Provide the (X, Y) coordinate of the cell's center where the given text is located.  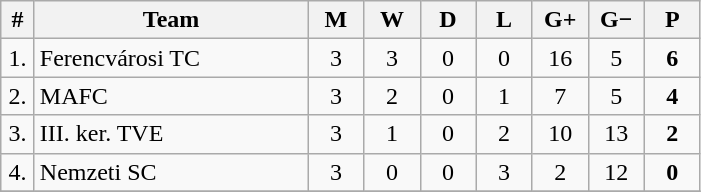
L (504, 20)
P (672, 20)
1. (18, 58)
Team (171, 20)
W (392, 20)
4. (18, 172)
MAFC (171, 96)
7 (560, 96)
G+ (560, 20)
3. (18, 134)
16 (560, 58)
2. (18, 96)
4 (672, 96)
10 (560, 134)
6 (672, 58)
Ferencvárosi TC (171, 58)
Nemzeti SC (171, 172)
12 (616, 172)
M (336, 20)
D (448, 20)
# (18, 20)
13 (616, 134)
G− (616, 20)
III. ker. TVE (171, 134)
